Return [x, y] of the center of cell containing provided text 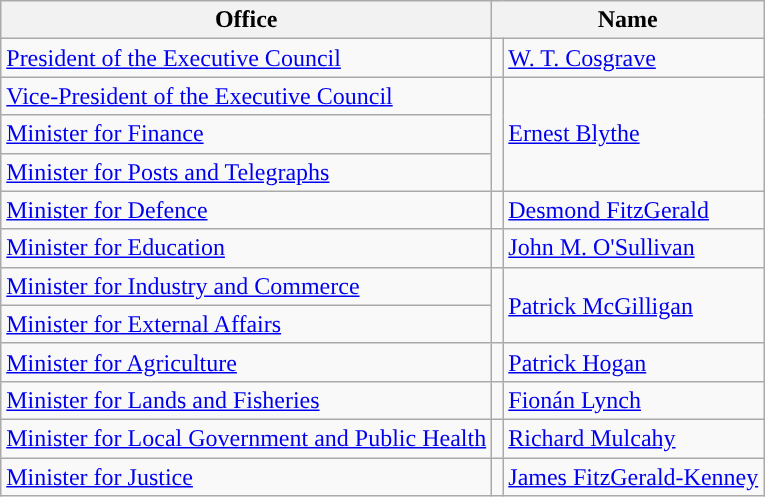
Minister for Posts and Telegraphs [246, 172]
Name [628, 20]
Fionán Lynch [634, 400]
Ernest Blythe [634, 134]
Patrick Hogan [634, 362]
Minister for Education [246, 248]
Desmond FitzGerald [634, 210]
Minister for Agriculture [246, 362]
Vice-President of the Executive Council [246, 96]
President of the Executive Council [246, 58]
John M. O'Sullivan [634, 248]
Minister for Defence [246, 210]
Minister for Finance [246, 134]
James FitzGerald-Kenney [634, 477]
Minister for Lands and Fisheries [246, 400]
Richard Mulcahy [634, 438]
Minister for Local Government and Public Health [246, 438]
Patrick McGilligan [634, 305]
Minister for Industry and Commerce [246, 286]
W. T. Cosgrave [634, 58]
Office [246, 20]
Minister for External Affairs [246, 324]
Minister for Justice [246, 477]
